Return the (x, y) coordinate for the center point of the cell that contains the specified text.  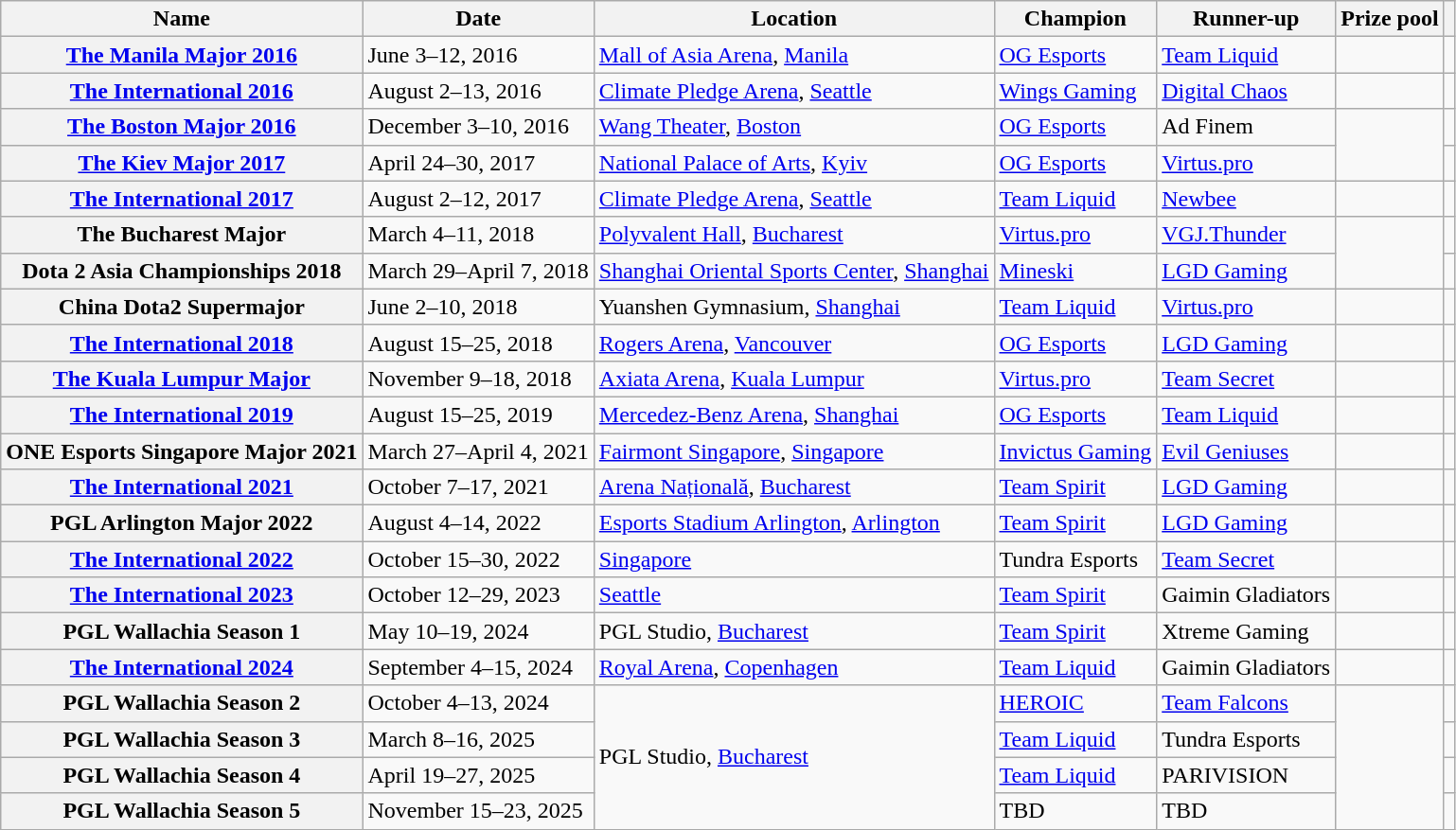
March 29–April 7, 2018 (478, 271)
Evil Geniuses (1246, 451)
Mercedez-Benz Arena, Shanghai (793, 415)
March 27–April 4, 2021 (478, 451)
May 10–19, 2024 (478, 631)
The International 2017 (182, 199)
China Dota2 Supermajor (182, 307)
PGL Wallachia Season 2 (182, 703)
Esports Stadium Arlington, Arlington (793, 523)
Royal Arena, Copenhagen (793, 667)
October 12–29, 2023 (478, 595)
Champion (1075, 19)
Shanghai Oriental Sports Center, Shanghai (793, 271)
ONE Esports Singapore Major 2021 (182, 451)
The International 2023 (182, 595)
June 3–12, 2016 (478, 55)
The International 2018 (182, 343)
Name (182, 19)
April 24–30, 2017 (478, 163)
August 15–25, 2019 (478, 415)
The International 2024 (182, 667)
Mineski (1075, 271)
Invictus Gaming (1075, 451)
August 2–13, 2016 (478, 91)
November 9–18, 2018 (478, 379)
April 19–27, 2025 (478, 775)
September 4–15, 2024 (478, 667)
August 15–25, 2018 (478, 343)
August 4–14, 2022 (478, 523)
Polyvalent Hall, Bucharest (793, 235)
PGL Wallachia Season 1 (182, 631)
PARIVISION (1246, 775)
August 2–12, 2017 (478, 199)
Axiata Arena, Kuala Lumpur (793, 379)
HEROIC (1075, 703)
Date (478, 19)
Runner-up (1246, 19)
The Kiev Major 2017 (182, 163)
Dota 2 Asia Championships 2018 (182, 271)
The International 2021 (182, 487)
Team Falcons (1246, 703)
October 7–17, 2021 (478, 487)
The International 2022 (182, 559)
Seattle (793, 595)
The Manila Major 2016 (182, 55)
National Palace of Arts, Kyiv (793, 163)
PGL Arlington Major 2022 (182, 523)
October 4–13, 2024 (478, 703)
PGL Wallachia Season 4 (182, 775)
PGL Wallachia Season 5 (182, 811)
Singapore (793, 559)
The Boston Major 2016 (182, 127)
November 15–23, 2025 (478, 811)
Wings Gaming (1075, 91)
The International 2016 (182, 91)
Yuanshen Gymnasium, Shanghai (793, 307)
Location (793, 19)
March 8–16, 2025 (478, 739)
March 4–11, 2018 (478, 235)
Xtreme Gaming (1246, 631)
Newbee (1246, 199)
VGJ.Thunder (1246, 235)
Rogers Arena, Vancouver (793, 343)
December 3–10, 2016 (478, 127)
Fairmont Singapore, Singapore (793, 451)
Prize pool (1390, 19)
Wang Theater, Boston (793, 127)
October 15–30, 2022 (478, 559)
Digital Chaos (1246, 91)
The International 2019 (182, 415)
June 2–10, 2018 (478, 307)
Mall of Asia Arena, Manila (793, 55)
The Bucharest Major (182, 235)
Arena Națională, Bucharest (793, 487)
Ad Finem (1246, 127)
The Kuala Lumpur Major (182, 379)
PGL Wallachia Season 3 (182, 739)
